For the text-containing cell, return its midpoint in (x, y) coordinate format. 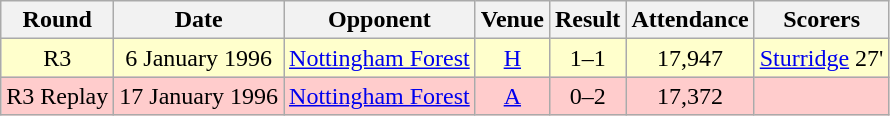
A (512, 96)
R3 Replay (58, 96)
Sturridge 27' (822, 58)
6 January 1996 (199, 58)
R3 (58, 58)
17,372 (690, 96)
H (512, 58)
17 January 1996 (199, 96)
Result (587, 20)
17,947 (690, 58)
1–1 (587, 58)
0–2 (587, 96)
Date (199, 20)
Venue (512, 20)
Opponent (380, 20)
Scorers (822, 20)
Attendance (690, 20)
Round (58, 20)
